Pinpoint the cell where the given text exists, returning its (x, y) midpoint coordinate. 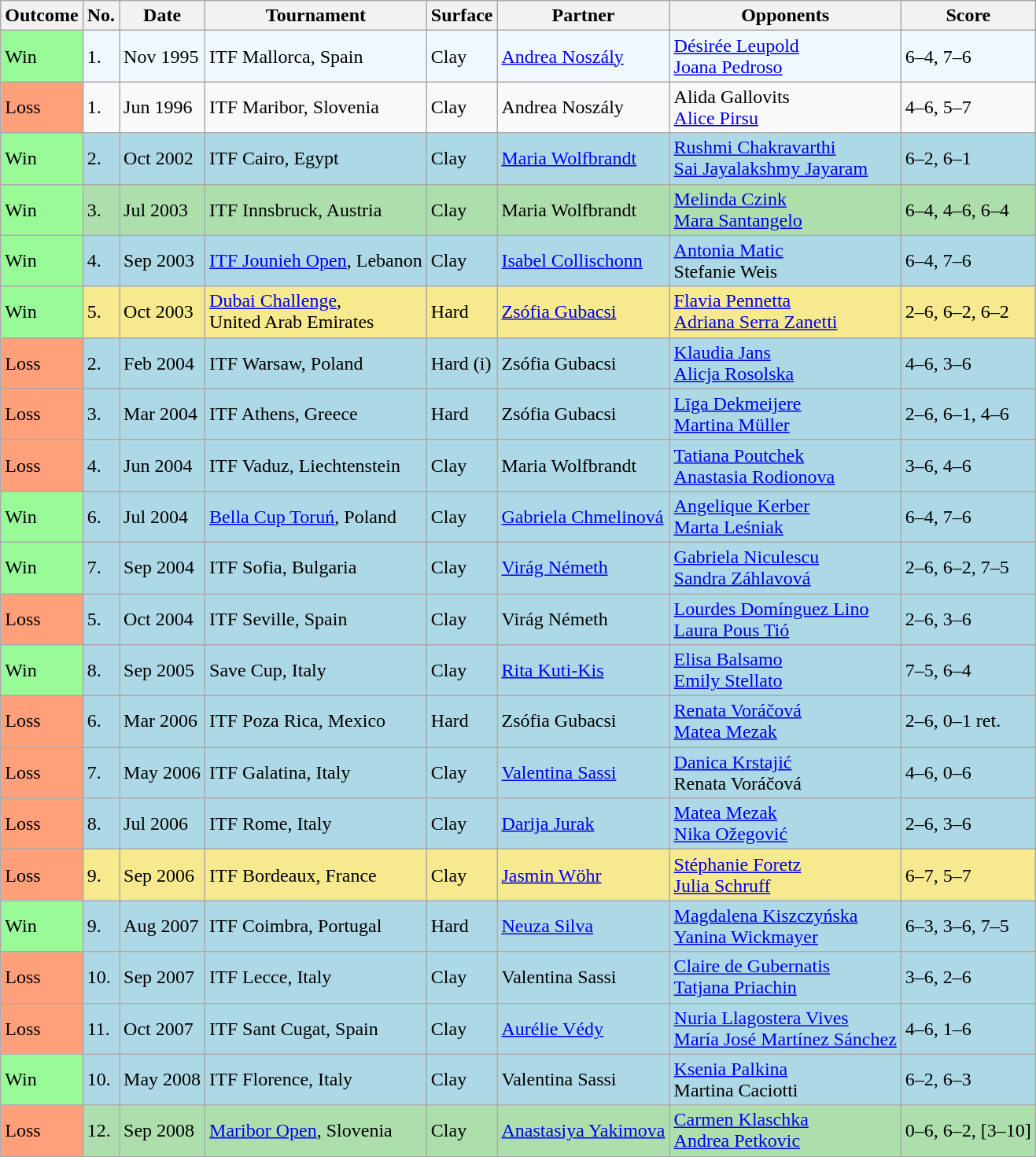
Outcome (42, 16)
4–6, 0–6 (968, 772)
Sep 2003 (162, 261)
Jun 1996 (162, 107)
6–2, 6–3 (968, 1079)
0–6, 6–2, [3–10] (968, 1131)
Elisa Balsamo Emily Stellato (785, 670)
ITF Mallorca, Spain (316, 57)
2–6, 6–2, 7–5 (968, 568)
Matea Mezak Nika Ožegović (785, 824)
ITF Cairo, Egypt (316, 159)
Flavia Pennetta Adriana Serra Zanetti (785, 311)
Oct 2007 (162, 1029)
6–7, 5–7 (968, 875)
Aug 2007 (162, 927)
Sep 2006 (162, 875)
Antonia Matic Stefanie Weis (785, 261)
Magdalena Kiszczyńska Yanina Wickmayer (785, 927)
Tatiana Poutchek Anastasia Rodionova (785, 466)
Angelique Kerber Marta Leśniak (785, 516)
ITF Bordeaux, France (316, 875)
Sep 2004 (162, 568)
Oct 2004 (162, 618)
ITF Poza Rica, Mexico (316, 722)
Surface (462, 16)
Aurélie Védy (584, 1029)
Ksenia Palkina Martina Caciotti (785, 1079)
4–6, 1–6 (968, 1029)
Partner (584, 16)
Jul 2004 (162, 516)
12. (101, 1131)
Nuria Llagostera Vives María José Martínez Sánchez (785, 1029)
Rita Kuti-Kis (584, 670)
ITF Sant Cugat, Spain (316, 1029)
Carmen Klaschka Andrea Petkovic (785, 1131)
Jul 2006 (162, 824)
Stéphanie Foretz Julia Schruff (785, 875)
ITF Athens, Greece (316, 414)
Melinda Czink Mara Santangelo (785, 209)
4–6, 3–6 (968, 363)
Tournament (316, 16)
Désirée Leupold Joana Pedroso (785, 57)
ITF Galatina, Italy (316, 772)
ITF Seville, Spain (316, 618)
Feb 2004 (162, 363)
7–5, 6–4 (968, 670)
2–6, 0–1 ret. (968, 722)
Danica Krstajić Renata Voráčová (785, 772)
Rushmi Chakravarthi Sai Jayalakshmy Jayaram (785, 159)
Dubai Challenge, United Arab Emirates (316, 311)
Mar 2006 (162, 722)
Save Cup, Italy (316, 670)
Jasmin Wöhr (584, 875)
Klaudia Jans Alicja Rosolska (785, 363)
Renata Voráčová Matea Mezak (785, 722)
Oct 2002 (162, 159)
Jun 2004 (162, 466)
Oct 2003 (162, 311)
May 2008 (162, 1079)
ITF Sofia, Bulgaria (316, 568)
Date (162, 16)
ITF Rome, Italy (316, 824)
Jul 2003 (162, 209)
Līga Dekmeijere Martina Müller (785, 414)
Maribor Open, Slovenia (316, 1131)
Gabriela Chmelinová (584, 516)
3–6, 4–6 (968, 466)
3–6, 2–6 (968, 977)
May 2006 (162, 772)
Neuza Silva (584, 927)
ITF Innsbruck, Austria (316, 209)
2–6, 6–1, 4–6 (968, 414)
Gabriela Niculescu Sandra Záhlavová (785, 568)
Claire de Gubernatis Tatjana Priachin (785, 977)
ITF Warsaw, Poland (316, 363)
6–3, 3–6, 7–5 (968, 927)
11. (101, 1029)
6–2, 6–1 (968, 159)
Sep 2008 (162, 1131)
Alida Gallovits Alice Pirsu (785, 107)
ITF Lecce, Italy (316, 977)
4–6, 5–7 (968, 107)
ITF Maribor, Slovenia (316, 107)
Sep 2007 (162, 977)
Sep 2005 (162, 670)
Isabel Collischonn (584, 261)
Lourdes Domínguez Lino Laura Pous Tió (785, 618)
Opponents (785, 16)
ITF Vaduz, Liechtenstein (316, 466)
Hard (i) (462, 363)
ITF Coimbra, Portugal (316, 927)
ITF Jounieh Open, Lebanon (316, 261)
No. (101, 16)
Nov 1995 (162, 57)
Bella Cup Toruń, Poland (316, 516)
2–6, 6–2, 6–2 (968, 311)
6–4, 4–6, 6–4 (968, 209)
Mar 2004 (162, 414)
Anastasiya Yakimova (584, 1131)
ITF Florence, Italy (316, 1079)
Darija Jurak (584, 824)
Score (968, 16)
